Search for the cell housing the specified text and yield its [X, Y] center coordinate. 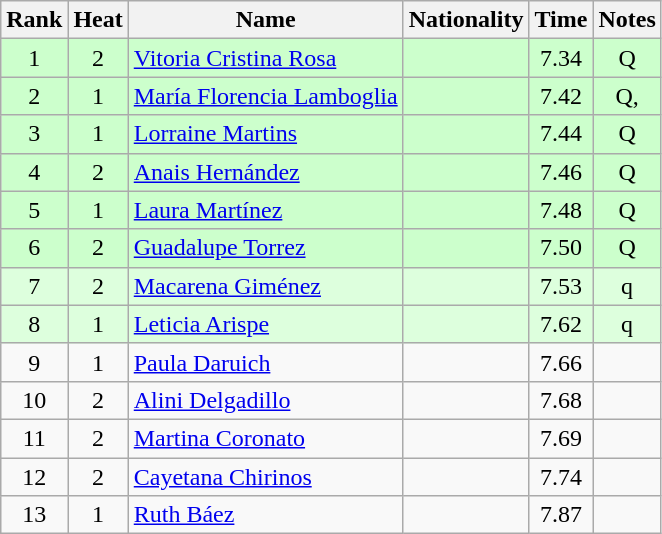
Cayetana Chirinos [266, 477]
Leticia Arispe [266, 324]
Heat [98, 20]
7 [34, 286]
4 [34, 172]
Notes [627, 20]
Name [266, 20]
7.53 [561, 286]
7.68 [561, 400]
9 [34, 362]
Ruth Báez [266, 515]
Martina Coronato [266, 438]
7.44 [561, 134]
12 [34, 477]
10 [34, 400]
Nationality [466, 20]
7.34 [561, 58]
Vitoria Cristina Rosa [266, 58]
7.46 [561, 172]
7.69 [561, 438]
7.50 [561, 248]
13 [34, 515]
Anais Hernández [266, 172]
Q, [627, 96]
7.42 [561, 96]
7.74 [561, 477]
Lorraine Martins [266, 134]
8 [34, 324]
3 [34, 134]
7.66 [561, 362]
Macarena Giménez [266, 286]
7.87 [561, 515]
Rank [34, 20]
Laura Martínez [266, 210]
Guadalupe Torrez [266, 248]
11 [34, 438]
Alini Delgadillo [266, 400]
7.48 [561, 210]
6 [34, 248]
5 [34, 210]
Paula Daruich [266, 362]
7.62 [561, 324]
Time [561, 20]
María Florencia Lamboglia [266, 96]
